Capture the cell that displays the provided text and extract its (X, Y) central coordinate. 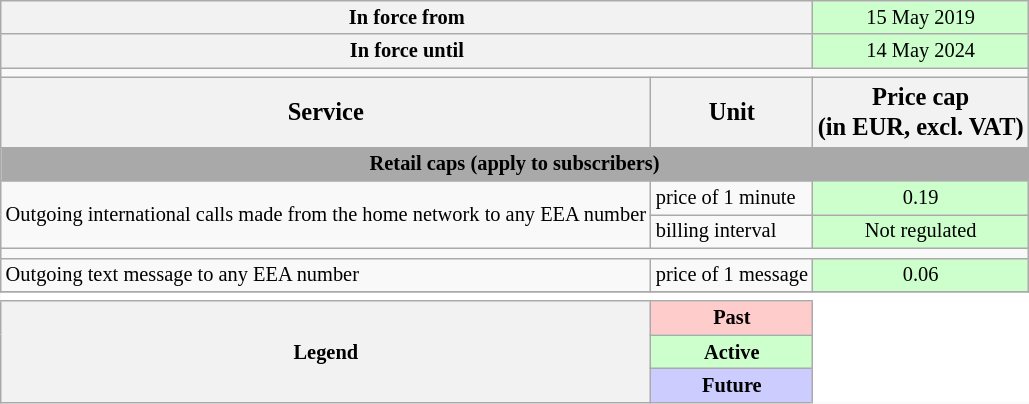
Future (732, 385)
price of 1 minute (732, 198)
In force until (407, 51)
Active (732, 352)
Price cap(in EUR, excl. VAT) (921, 112)
15 May 2019 (921, 17)
Unit (732, 112)
billing interval (732, 231)
Service (326, 112)
Past (732, 318)
Not regulated (921, 231)
Outgoing text message to any EEA number (326, 275)
Outgoing international calls made from the home network to any EEA number (326, 214)
0.06 (921, 275)
In force from (407, 17)
0.19 (921, 198)
price of 1 message (732, 275)
Retail caps (apply to subscribers) (515, 164)
Legend (326, 352)
14 May 2024 (921, 51)
